Detect which cell encompasses the target text, then output its (X, Y) center coordinate. 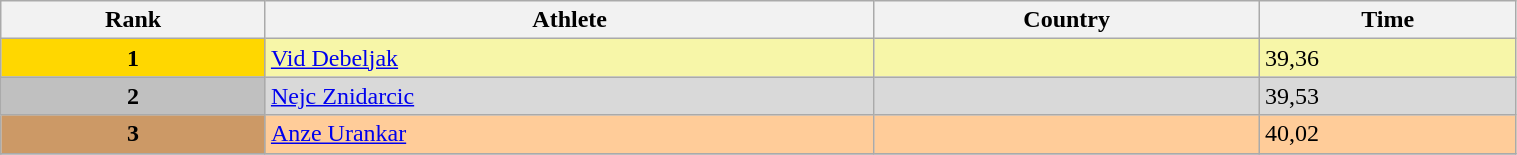
39,36 (1388, 58)
Anze Urankar (570, 134)
3 (134, 134)
Rank (134, 20)
Athlete (570, 20)
Country (1066, 20)
Time (1388, 20)
Vid Debeljak (570, 58)
39,53 (1388, 96)
Nejc Znidarcic (570, 96)
1 (134, 58)
40,02 (1388, 134)
2 (134, 96)
